Determine the (x, y) coordinate at the center of the cell enclosing the given text.  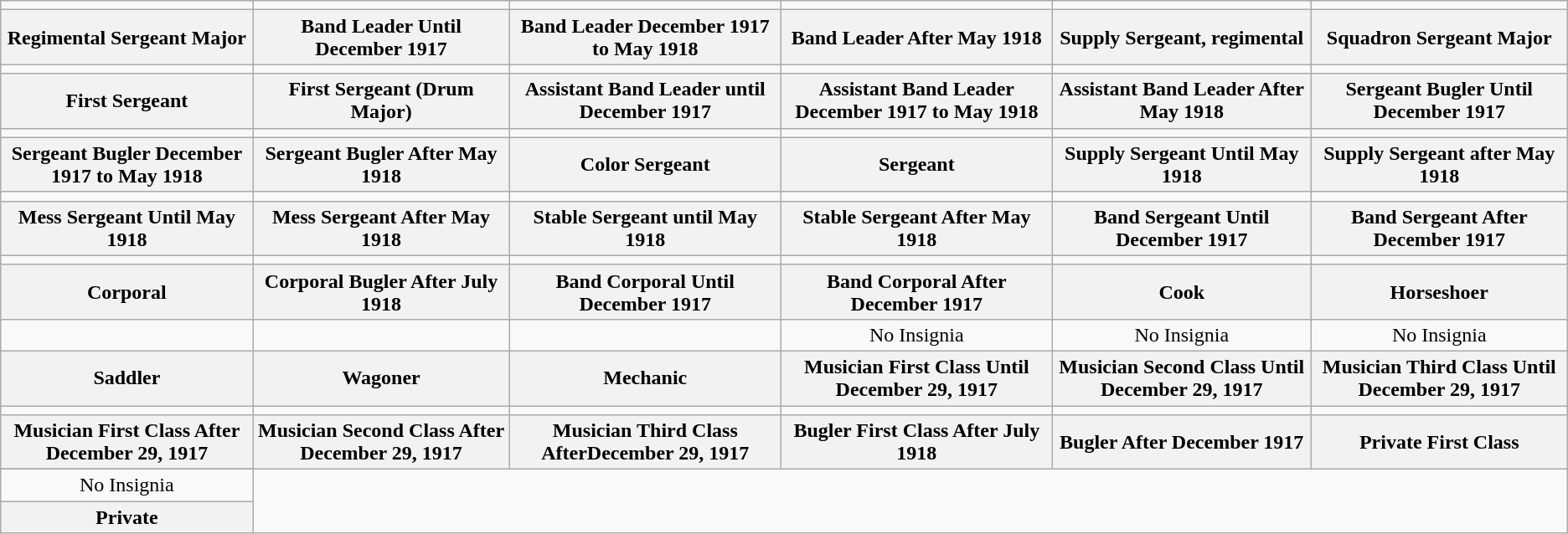
Sergeant Bugler After May 1918 (381, 164)
Band Leader After May 1918 (916, 37)
Musician Third Class Until December 29, 1917 (1439, 378)
Bugler First Class After July 1918 (916, 442)
Horseshoer (1439, 291)
Band Leader Until December 1917 (381, 37)
Saddler (127, 378)
Squadron Sergeant Major (1439, 37)
Stable Sergeant until May 1918 (645, 228)
Corporal Bugler After July 1918 (381, 291)
Musician Third Class AfterDecember 29, 1917 (645, 442)
First Sergeant (127, 100)
Supply Sergeant, regimental (1181, 37)
Sergeant (916, 164)
First Sergeant (Drum Major) (381, 100)
Supply Sergeant after May 1918 (1439, 164)
Color Sergeant (645, 164)
Stable Sergeant After May 1918 (916, 228)
Band Corporal After December 1917 (916, 291)
Assistant Band Leader until December 1917 (645, 100)
Cook (1181, 291)
Band Sergeant After December 1917 (1439, 228)
Sergeant Bugler Until December 1917 (1439, 100)
Mess Sergeant After May 1918 (381, 228)
Musician First Class After December 29, 1917 (127, 442)
Wagoner (381, 378)
Mess Sergeant Until May 1918 (127, 228)
Private First Class (1439, 442)
Supply Sergeant Until May 1918 (1181, 164)
Assistant Band Leader December 1917 to May 1918 (916, 100)
Bugler After December 1917 (1181, 442)
Assistant Band Leader After May 1918 (1181, 100)
Band Sergeant Until December 1917 (1181, 228)
Private (127, 517)
Sergeant Bugler December 1917 to May 1918 (127, 164)
Band Corporal Until December 1917 (645, 291)
Musician First Class Until December 29, 1917 (916, 378)
Band Leader December 1917 to May 1918 (645, 37)
Regimental Sergeant Major (127, 37)
Mechanic (645, 378)
Corporal (127, 291)
Musician Second Class After December 29, 1917 (381, 442)
Musician Second Class Until December 29, 1917 (1181, 378)
